Output the (x, y) coordinate of the center of the cell containing the given text.  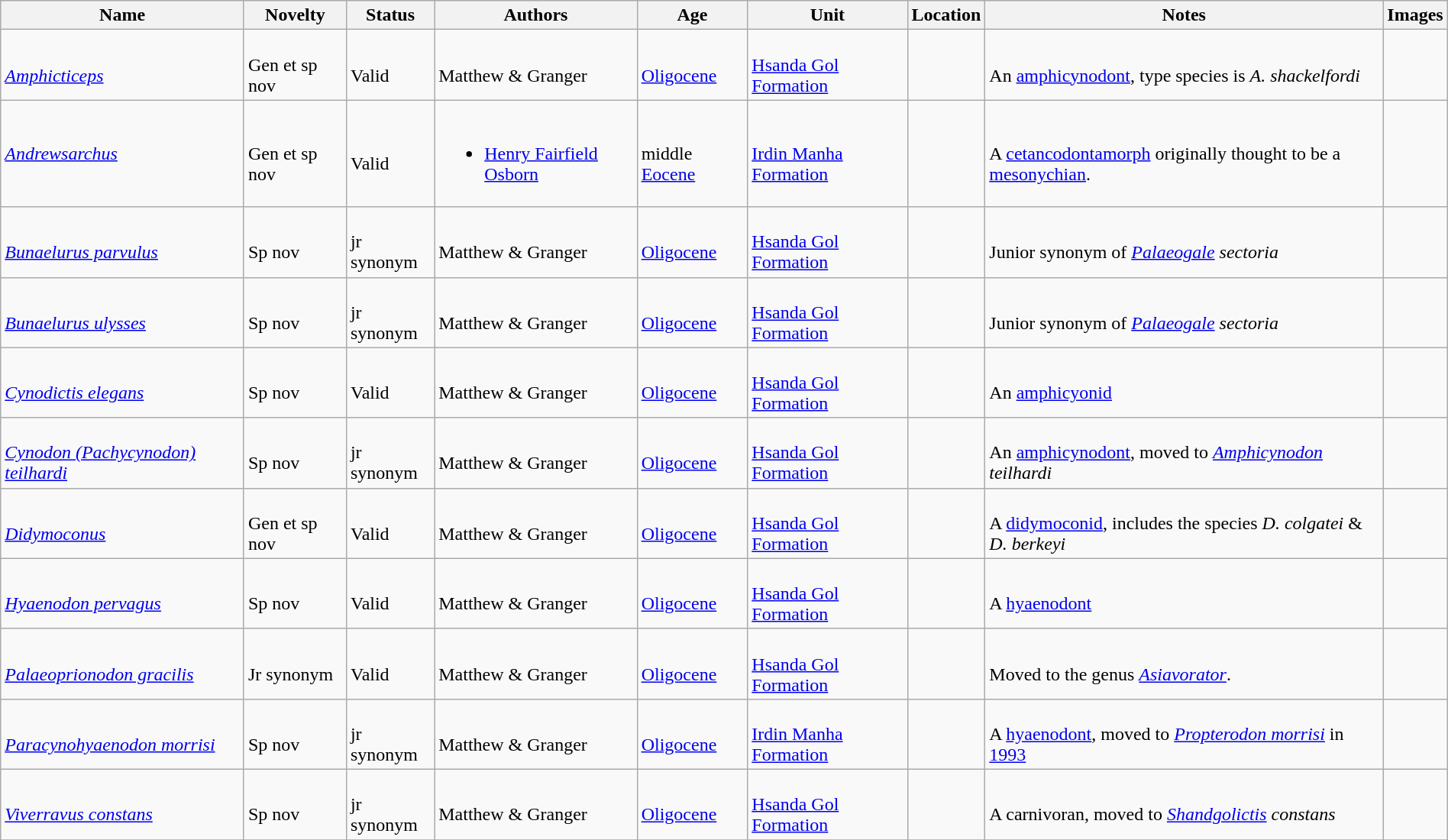
Age (692, 15)
Hyaenodon pervagus (122, 593)
A carnivoran, moved to Shandgolictis constans (1184, 804)
Authors (536, 15)
Status (389, 15)
Cynodictis elegans (122, 383)
An amphicynodont, type species is A. shackelfordi (1184, 65)
A hyaenodont (1184, 593)
Unit (828, 15)
Palaeoprionodon gracilis (122, 664)
Notes (1184, 15)
Novelty (295, 15)
Bunaelurus ulysses (122, 312)
A didymoconid, includes the species D. colgatei & D. berkeyi (1184, 523)
Location (946, 15)
An amphicyonid (1184, 383)
Amphicticeps (122, 65)
Images (1415, 15)
A cetancodontamorph originally thought to be a mesonychian. (1184, 153)
A hyaenodont, moved to Propterodon morrisi in 1993 (1184, 734)
Didymoconus (122, 523)
Moved to the genus Asiavorator. (1184, 664)
Cynodon (Pachycynodon) teilhardi (122, 453)
An amphicynodont, moved to Amphicynodon teilhardi (1184, 453)
Paracynohyaenodon morrisi (122, 734)
Andrewsarchus (122, 153)
Name (122, 15)
Henry Fairfield Osborn (536, 153)
Viverravus constans (122, 804)
Bunaelurus parvulus (122, 242)
Jr synonym (295, 664)
middle Eocene (692, 153)
